Search for the cell housing the specified text and yield its [x, y] center coordinate. 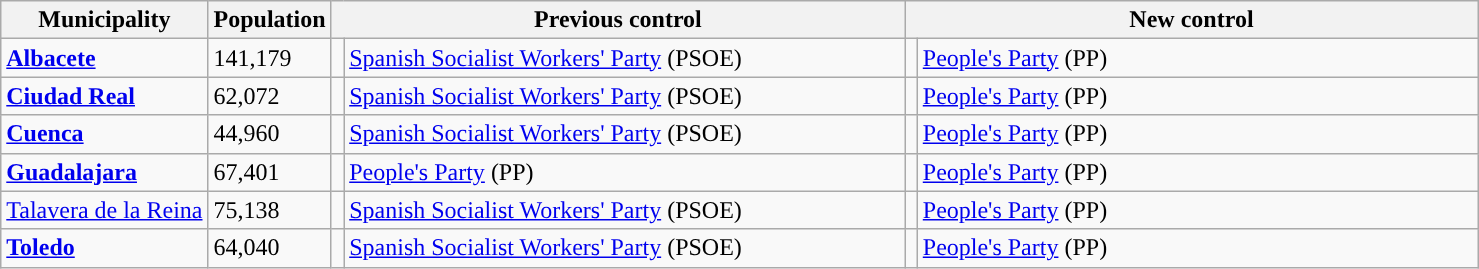
75,138 [270, 210]
Toledo [104, 248]
64,040 [270, 248]
Previous control [618, 20]
Cuenca [104, 134]
141,179 [270, 58]
Talavera de la Reina [104, 210]
New control [1192, 20]
Guadalajara [104, 172]
Ciudad Real [104, 96]
44,960 [270, 134]
62,072 [270, 96]
Population [270, 20]
Albacete [104, 58]
67,401 [270, 172]
Municipality [104, 20]
